Pinpoint the cell where the given text exists, returning its [x, y] midpoint coordinate. 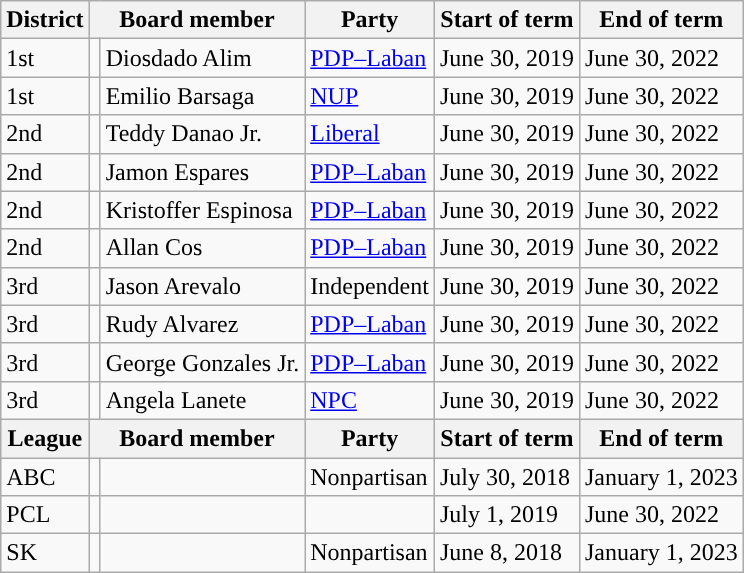
League [45, 438]
SK [45, 553]
Jason Arevalo [202, 286]
Allan Cos [202, 248]
July 30, 2018 [506, 477]
Diosdado Alim [202, 58]
District [45, 20]
Teddy Danao Jr. [202, 134]
Liberal [370, 134]
July 1, 2019 [506, 515]
ABC [45, 477]
June 8, 2018 [506, 553]
Jamon Espares [202, 172]
Angela Lanete [202, 400]
Kristoffer Espinosa [202, 210]
Rudy Alvarez [202, 324]
PCL [45, 515]
Independent [370, 286]
NUP [370, 96]
Emilio Barsaga [202, 96]
George Gonzales Jr. [202, 362]
NPC [370, 400]
